For the text-containing cell, return its midpoint in [x, y] coordinate format. 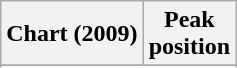
Peakposition [189, 34]
Chart (2009) [72, 34]
